Return [x, y] of the center of cell containing provided text 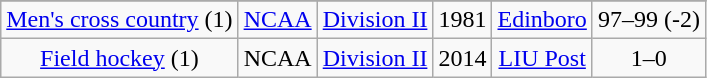
1981 [462, 20]
LIU Post [542, 58]
2014 [462, 58]
Field hockey (1) [120, 58]
1–0 [648, 58]
Edinboro [542, 20]
97–99 (-2) [648, 20]
Men's cross country (1) [120, 20]
